Locate the cell with the specified text and output its (X, Y) center coordinate. 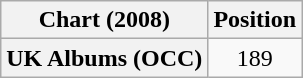
Position (255, 20)
189 (255, 58)
Chart (2008) (104, 20)
UK Albums (OCC) (104, 58)
